Capture the cell that displays the provided text and extract its (x, y) central coordinate. 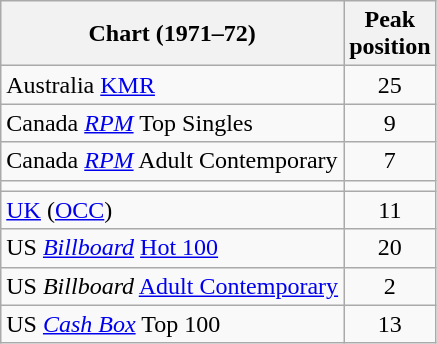
2 (390, 286)
25 (390, 85)
7 (390, 161)
Peakposition (390, 34)
9 (390, 123)
Canada RPM Adult Contemporary (172, 161)
20 (390, 248)
US Billboard Hot 100 (172, 248)
Chart (1971–72) (172, 34)
US Cash Box Top 100 (172, 324)
US Billboard Adult Contemporary (172, 286)
UK (OCC) (172, 210)
11 (390, 210)
Canada RPM Top Singles (172, 123)
13 (390, 324)
Australia KMR (172, 85)
